Find where the given text appears and provide that cell's center as (X, Y) coordinate. 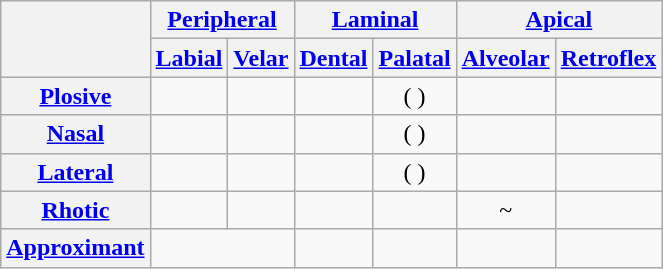
Laminal (375, 20)
Retroflex (608, 58)
Lateral (76, 172)
Rhotic (76, 210)
Apical (559, 20)
Dental (334, 58)
Alveolar (506, 58)
Nasal (76, 134)
~ (506, 210)
Plosive (76, 96)
Palatal (414, 58)
Peripheral (222, 20)
Approximant (76, 248)
Labial (189, 58)
Velar (261, 58)
